Detect which cell encompasses the target text, then output its (x, y) center coordinate. 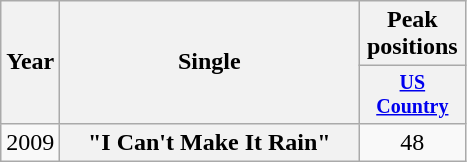
US Country (412, 94)
"I Can't Make It Rain" (210, 142)
Year (30, 62)
Single (210, 62)
48 (412, 142)
Peak positions (412, 34)
2009 (30, 142)
